Detect which cell encompasses the target text, then output its [X, Y] center coordinate. 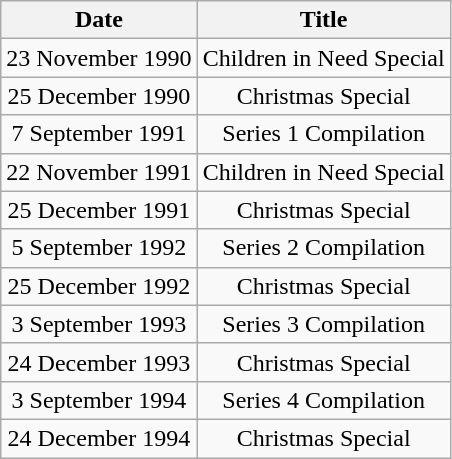
3 September 1994 [99, 400]
3 September 1993 [99, 324]
Series 2 Compilation [324, 248]
Series 1 Compilation [324, 134]
Title [324, 20]
25 December 1991 [99, 210]
23 November 1990 [99, 58]
24 December 1994 [99, 438]
7 September 1991 [99, 134]
25 December 1992 [99, 286]
Date [99, 20]
5 September 1992 [99, 248]
Series 3 Compilation [324, 324]
Series 4 Compilation [324, 400]
22 November 1991 [99, 172]
25 December 1990 [99, 96]
24 December 1993 [99, 362]
